Locate the cell with the specified text and output its (X, Y) center coordinate. 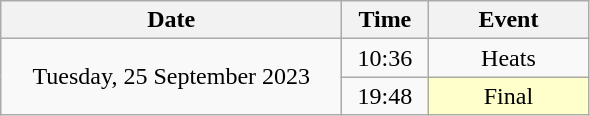
10:36 (385, 58)
Date (172, 20)
Time (385, 20)
Tuesday, 25 September 2023 (172, 77)
Heats (508, 58)
19:48 (385, 96)
Event (508, 20)
Final (508, 96)
